Identify which cell holds the provided text, then report its [x, y] central coordinate. 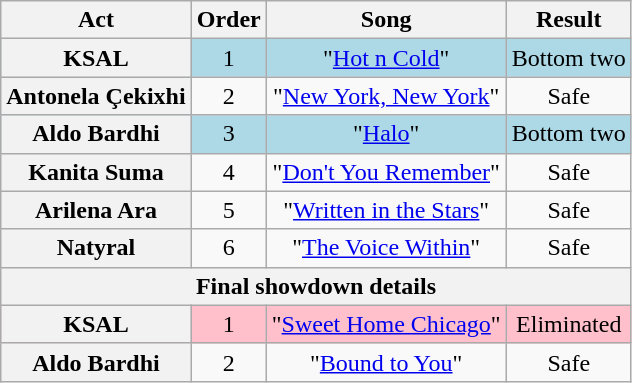
"Halo" [386, 134]
3 [228, 134]
4 [228, 172]
Act [96, 20]
6 [228, 248]
Antonela Çekixhi [96, 96]
Arilena Ara [96, 210]
Final showdown details [316, 286]
"Sweet Home Chicago" [386, 324]
5 [228, 210]
Eliminated [568, 324]
"New York, New York" [386, 96]
Result [568, 20]
"The Voice Within" [386, 248]
Natyral [96, 248]
"Hot n Cold" [386, 58]
"Written in the Stars" [386, 210]
Order [228, 20]
"Bound to You" [386, 362]
"Don't You Remember" [386, 172]
Song [386, 20]
Kanita Suma [96, 172]
